Return the [X, Y] coordinate for the center point of the cell that contains the specified text.  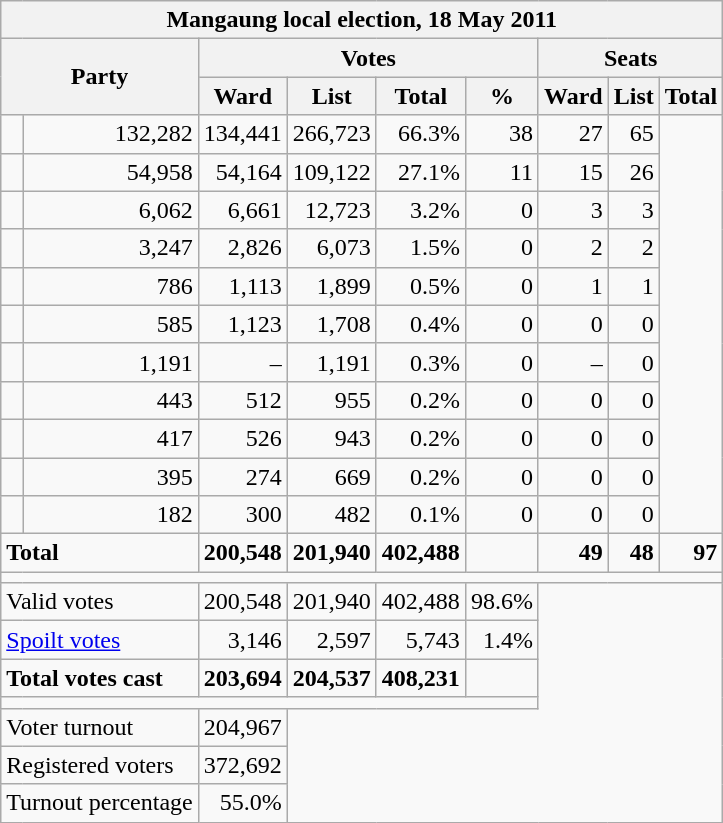
417 [110, 438]
49 [573, 553]
408,231 [420, 678]
786 [110, 286]
6,062 [110, 210]
55.0% [242, 803]
1,123 [242, 324]
11 [502, 172]
Party [100, 77]
2,597 [332, 640]
0.5% [420, 286]
% [502, 96]
3.2% [420, 210]
3,247 [110, 248]
204,537 [332, 678]
6,073 [332, 248]
1,113 [242, 286]
182 [110, 515]
0.3% [420, 362]
482 [332, 515]
66.3% [420, 134]
97 [691, 553]
1.5% [420, 248]
27 [573, 134]
Mangaung local election, 18 May 2011 [362, 20]
109,122 [332, 172]
26 [634, 172]
300 [242, 515]
Turnout percentage [100, 803]
1,708 [332, 324]
Total votes cast [100, 678]
1,899 [332, 286]
526 [242, 438]
Valid votes [100, 602]
27.1% [420, 172]
65 [634, 134]
395 [110, 477]
Voter turnout [100, 727]
134,441 [242, 134]
0.4% [420, 324]
15 [573, 172]
38 [502, 134]
943 [332, 438]
Votes [368, 58]
443 [110, 400]
Registered voters [100, 765]
48 [634, 553]
54,958 [110, 172]
Seats [630, 58]
1.4% [502, 640]
5,743 [420, 640]
203,694 [242, 678]
372,692 [242, 765]
12,723 [332, 210]
204,967 [242, 727]
132,282 [110, 134]
54,164 [242, 172]
2,826 [242, 248]
Spoilt votes [100, 640]
3,146 [242, 640]
512 [242, 400]
669 [332, 477]
6,661 [242, 210]
266,723 [332, 134]
0.1% [420, 515]
585 [110, 324]
274 [242, 477]
955 [332, 400]
98.6% [502, 602]
